Return the (X, Y) coordinate for the center point of the cell that contains the specified text.  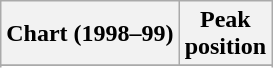
Peak position (225, 34)
Chart (1998–99) (90, 34)
